Determine the (X, Y) coordinate at the center of the cell enclosing the given text.  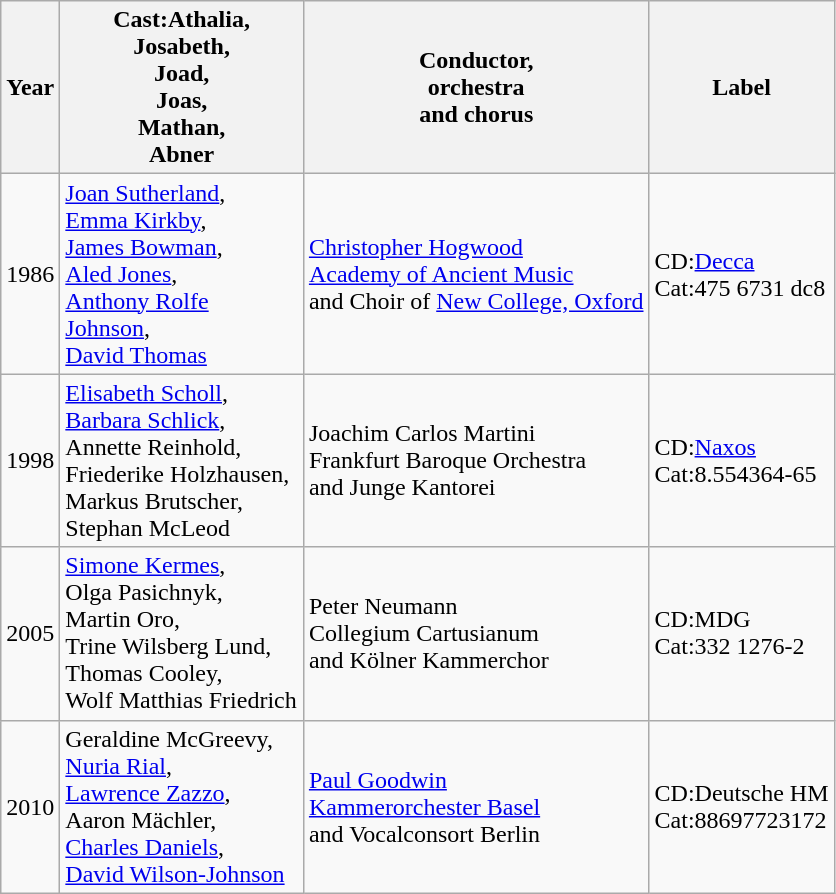
2010 (30, 806)
Label (742, 88)
1998 (30, 460)
Simone Kermes,Olga Pasichnyk,Martin Oro,Trine Wilsberg Lund,Thomas Cooley,Wolf Matthias Friedrich (182, 634)
Joachim Carlos MartiniFrankfurt Baroque Orchestra and Junge Kantorei (476, 460)
Paul GoodwinKammerorchester Basel and Vocalconsort Berlin (476, 806)
Peter NeumannCollegium Cartusianum and Kölner Kammerchor (476, 634)
Cast:Athalia,Josabeth,Joad,Joas,Mathan,Abner (182, 88)
Conductor,orchestraand chorus (476, 88)
2005 (30, 634)
Elisabeth Scholl,Barbara Schlick,Annette Reinhold, Friederike Holzhausen,Markus Brutscher,Stephan McLeod (182, 460)
Christopher HogwoodAcademy of Ancient Musicand Choir of New College, Oxford (476, 274)
Joan Sutherland,Emma Kirkby,James Bowman,Aled Jones,Anthony Rolfe Johnson,David Thomas (182, 274)
CD:NaxosCat:8.554364-65 (742, 460)
CD:Deutsche HMCat:88697723172 (742, 806)
Geraldine McGreevy,Nuria Rial,Lawrence Zazzo, Aaron Mächler,Charles Daniels,David Wilson-Johnson (182, 806)
Year (30, 88)
1986 (30, 274)
CD:MDGCat:332 1276-2 (742, 634)
CD:DeccaCat:475 6731 dc8 (742, 274)
